Extract the [x, y] coordinate from the center of the cell holding the provided text.  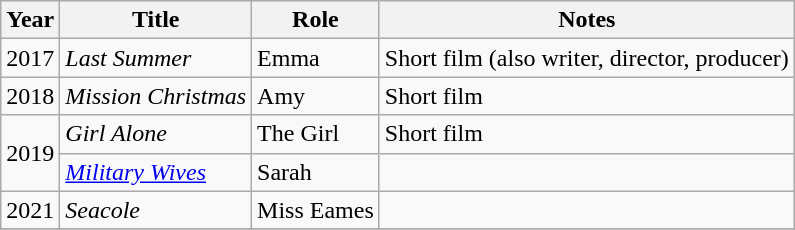
Short film (also writer, director, producer) [586, 58]
Year [30, 20]
2021 [30, 210]
Last Summer [156, 58]
The Girl [316, 134]
Seacole [156, 210]
Military Wives [156, 172]
2019 [30, 153]
Amy [316, 96]
Girl Alone [156, 134]
Role [316, 20]
Title [156, 20]
2017 [30, 58]
Miss Eames [316, 210]
Sarah [316, 172]
Notes [586, 20]
Emma [316, 58]
2018 [30, 96]
Mission Christmas [156, 96]
